Capture the cell that displays the provided text and extract its [x, y] central coordinate. 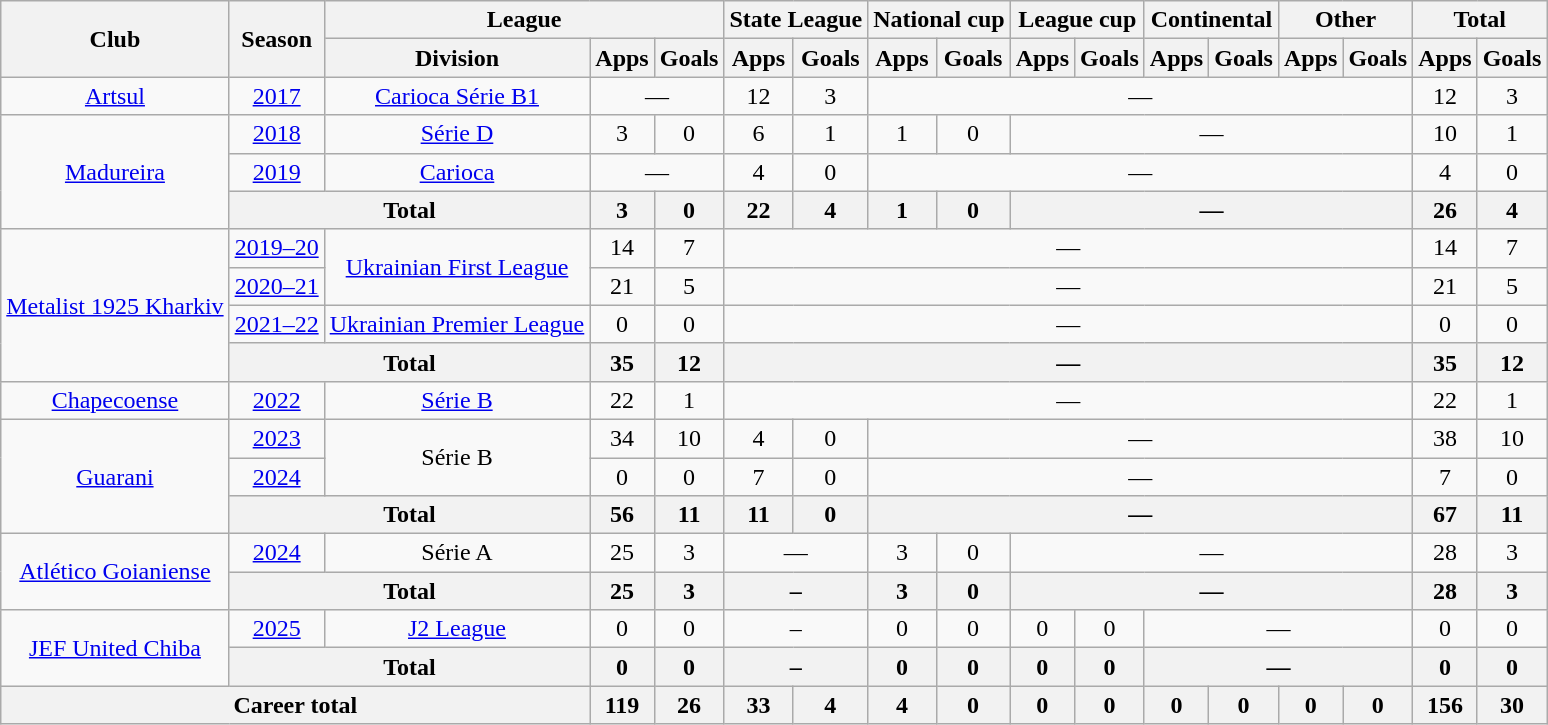
Artsul [115, 96]
156 [1445, 705]
League cup [1077, 20]
33 [758, 705]
2020–21 [276, 286]
2023 [276, 438]
Ukrainian Premier League [457, 324]
Other [1345, 20]
State League [796, 20]
Continental [1211, 20]
Career total [296, 705]
2019 [276, 172]
Atlético Goianiense [115, 572]
Division [457, 58]
38 [1445, 438]
67 [1445, 515]
30 [1512, 705]
JEF United Chiba [115, 648]
Guarani [115, 476]
Madureira [115, 172]
J2 League [457, 629]
119 [622, 705]
6 [758, 134]
Chapecoense [115, 400]
2017 [276, 96]
Ukrainian First League [457, 267]
34 [622, 438]
League [524, 20]
Season [276, 39]
2018 [276, 134]
2022 [276, 400]
2019–20 [276, 248]
2025 [276, 629]
56 [622, 515]
Metalist 1925 Kharkiv [115, 305]
Série D [457, 134]
National cup [939, 20]
Carioca [457, 172]
Série A [457, 553]
Club [115, 39]
2021–22 [276, 324]
Carioca Série B1 [457, 96]
